Detect which cell encompasses the target text, then output its (x, y) center coordinate. 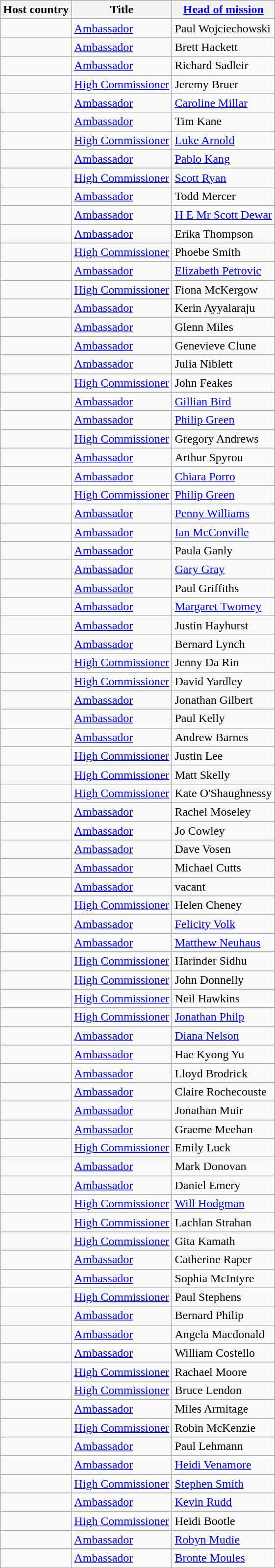
Title (122, 10)
John Donnelly (224, 980)
Paul Stephens (224, 1297)
Chiara Porro (224, 476)
Arthur Spyrou (224, 457)
Jonathan Gilbert (224, 700)
Richard Sadleir (224, 66)
Claire Rochecouste (224, 1092)
Penny Williams (224, 513)
Matt Skelly (224, 774)
David Yardley (224, 681)
Gita Kamath (224, 1241)
Scott Ryan (224, 177)
Gregory Andrews (224, 439)
Jenny Da Rin (224, 663)
Jonathan Muir (224, 1110)
Robyn Mudie (224, 1540)
Paul Lehmann (224, 1446)
Margaret Twomey (224, 607)
Hae Kyong Yu (224, 1054)
Heidi Venamore (224, 1465)
Paula Ganly (224, 551)
Tim Kane (224, 122)
Heidi Bootle (224, 1521)
Jeremy Bruer (224, 84)
Jo Cowley (224, 831)
Brett Hackett (224, 47)
Bernard Lynch (224, 644)
Miles Armitage (224, 1409)
Dave Vosen (224, 849)
Rachel Moseley (224, 812)
Emily Luck (224, 1148)
Kate O'Shaughnessy (224, 793)
Fiona McKergow (224, 290)
Diana Nelson (224, 1036)
Elizabeth Petrovic (224, 271)
Justin Lee (224, 756)
Gillian Bird (224, 401)
Bronte Moules (224, 1558)
Sophia McIntyre (224, 1278)
Mark Donovan (224, 1167)
Graeme Meehan (224, 1129)
Stephen Smith (224, 1484)
Lachlan Strahan (224, 1222)
Harinder Sidhu (224, 961)
Jonathan Philp (224, 1017)
Helen Cheney (224, 905)
Paul Wojciechowski (224, 28)
Andrew Barnes (224, 737)
Phoebe Smith (224, 252)
H E Mr Scott Dewar (224, 215)
Glenn Miles (224, 327)
Justin Hayhurst (224, 625)
Host country (36, 10)
Erika Thompson (224, 234)
Paul Griffiths (224, 588)
John Feakes (224, 383)
Felicity Volk (224, 924)
Genevieve Clune (224, 346)
Caroline Millar (224, 103)
William Costello (224, 1353)
Michael Cutts (224, 868)
Angela Macdonald (224, 1334)
Daniel Emery (224, 1185)
Lloyd Brodrick (224, 1073)
Todd Mercer (224, 196)
Kerin Ayyalaraju (224, 308)
Bruce Lendon (224, 1390)
Kevin Rudd (224, 1502)
Head of mission (224, 10)
Robin McKenzie (224, 1428)
Will Hodgman (224, 1204)
Luke Arnold (224, 140)
Ian McConville (224, 532)
Matthew Neuhaus (224, 943)
Bernard Philip (224, 1316)
Gary Gray (224, 570)
Julia Niblett (224, 364)
Paul Kelly (224, 719)
Catherine Raper (224, 1260)
Rachael Moore (224, 1371)
vacant (224, 887)
Pablo Kang (224, 159)
Neil Hawkins (224, 998)
